Provide the (X, Y) coordinate of the cell's center where the given text is located.  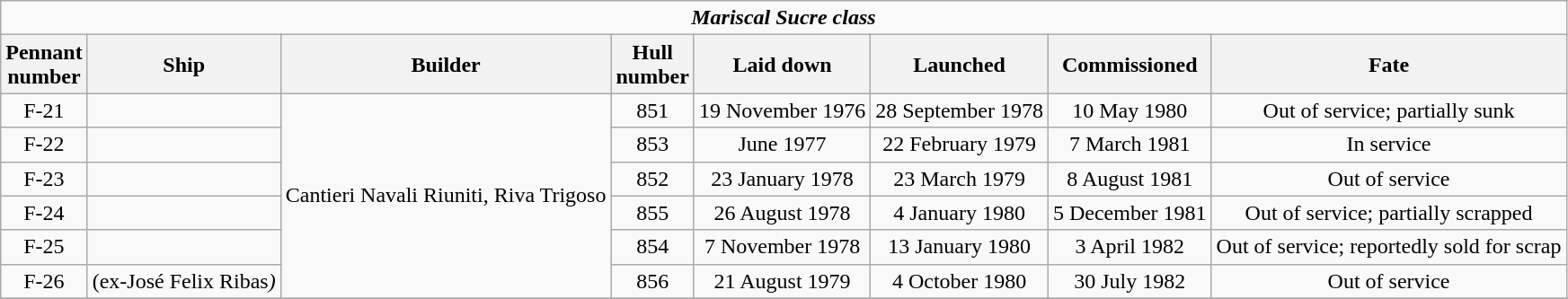
7 March 1981 (1129, 145)
852 (652, 179)
Cantieri Navali Riuniti, Riva Trigoso (446, 196)
F-26 (44, 281)
19 November 1976 (782, 110)
Mariscal Sucre class (784, 18)
F-21 (44, 110)
Out of service; partially scrapped (1389, 213)
F-23 (44, 179)
26 August 1978 (782, 213)
Pennantnumber (44, 65)
4 October 1980 (960, 281)
28 September 1978 (960, 110)
F-25 (44, 247)
Out of service; partially sunk (1389, 110)
3 April 1982 (1129, 247)
Commissioned (1129, 65)
F-24 (44, 213)
F-22 (44, 145)
10 May 1980 (1129, 110)
30 July 1982 (1129, 281)
8 August 1981 (1129, 179)
Launched (960, 65)
Builder (446, 65)
(ex-José Felix Ribas) (183, 281)
Out of service; reportedly sold for scrap (1389, 247)
5 December 1981 (1129, 213)
21 August 1979 (782, 281)
4 January 1980 (960, 213)
853 (652, 145)
23 January 1978 (782, 179)
22 February 1979 (960, 145)
855 (652, 213)
In service (1389, 145)
856 (652, 281)
Fate (1389, 65)
851 (652, 110)
854 (652, 247)
Ship (183, 65)
13 January 1980 (960, 247)
7 November 1978 (782, 247)
23 March 1979 (960, 179)
June 1977 (782, 145)
Laid down (782, 65)
Hullnumber (652, 65)
